Scan for the cell matching the given text and deliver its [x, y] coordinate at center. 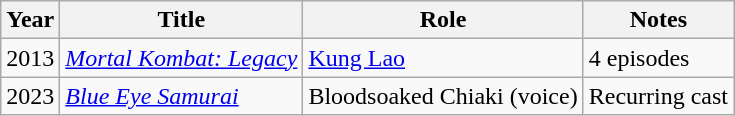
Bloodsoaked Chiaki (voice) [443, 96]
Kung Lao [443, 58]
Notes [658, 20]
Recurring cast [658, 96]
Mortal Kombat: Legacy [182, 58]
Blue Eye Samurai [182, 96]
Role [443, 20]
Title [182, 20]
2013 [30, 58]
4 episodes [658, 58]
2023 [30, 96]
Year [30, 20]
